Identify which cell holds the provided text, then report its (X, Y) central coordinate. 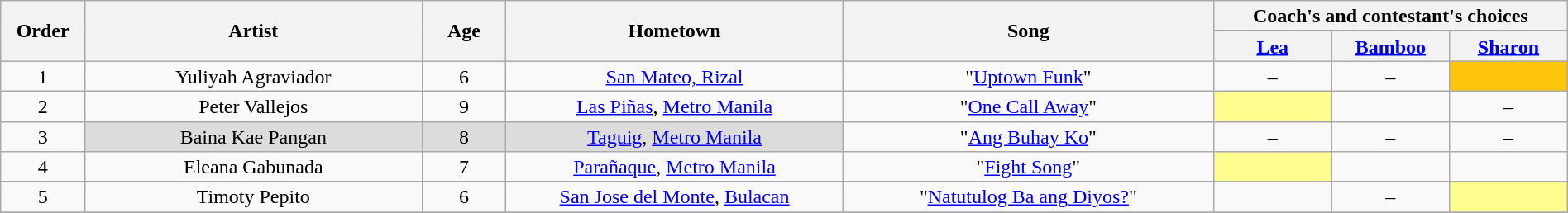
5 (43, 196)
Coach's and contestant's choices (1390, 17)
Sharon (1508, 46)
San Mateo, Rizal (675, 76)
Taguig, Metro Manila (675, 137)
Eleana Gabunada (253, 167)
9 (464, 106)
Las Piñas, Metro Manila (675, 106)
"Fight Song" (1028, 167)
Order (43, 31)
Yuliyah Agraviador (253, 76)
8 (464, 137)
Lea (1272, 46)
"One Call Away" (1028, 106)
"Uptown Funk" (1028, 76)
"Ang Buhay Ko" (1028, 137)
San Jose del Monte, Bulacan (675, 196)
Song (1028, 31)
Bamboo (1391, 46)
Parañaque, Metro Manila (675, 167)
Timoty Pepito (253, 196)
Age (464, 31)
Hometown (675, 31)
Artist (253, 31)
Baina Kae Pangan (253, 137)
2 (43, 106)
1 (43, 76)
7 (464, 167)
Peter Vallejos (253, 106)
"Natutulog Ba ang Diyos?" (1028, 196)
4 (43, 167)
3 (43, 137)
